Determine the (x, y) coordinate at the center of the cell enclosing the given text.  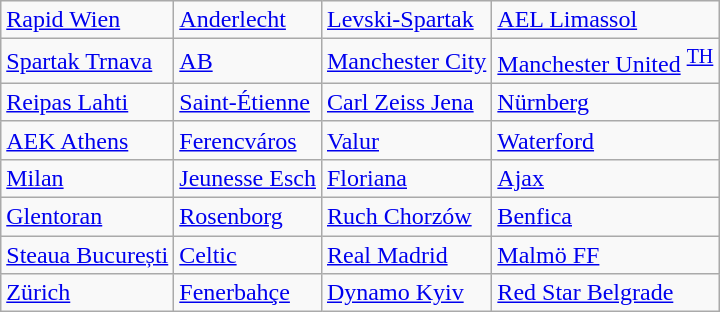
Celtic (248, 255)
Manchester City (406, 62)
Ajax (606, 178)
Manchester United TH (606, 62)
Benfica (606, 217)
Rosenborg (248, 217)
Saint-Étienne (248, 102)
Red Star Belgrade (606, 293)
AB (248, 62)
Floriana (406, 178)
Valur (406, 140)
Waterford (606, 140)
Real Madrid (406, 255)
Nürnberg (606, 102)
Ferencváros (248, 140)
Spartak Trnava (88, 62)
Glentoran (88, 217)
Milan (88, 178)
Zürich (88, 293)
Jeunesse Esch (248, 178)
Rapid Wien (88, 20)
Ruch Chorzów (406, 217)
Malmö FF (606, 255)
AEL Limassol (606, 20)
Fenerbahçe (248, 293)
Anderlecht (248, 20)
AEK Athens (88, 140)
Dynamo Kyiv (406, 293)
Reipas Lahti (88, 102)
Levski-Spartak (406, 20)
Steaua București (88, 255)
Carl Zeiss Jena (406, 102)
